Find where the given text appears and provide that cell's center as [x, y] coordinate. 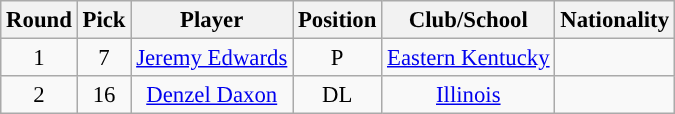
Denzel Daxon [212, 95]
Position [338, 20]
Nationality [614, 20]
7 [104, 58]
2 [39, 95]
16 [104, 95]
DL [338, 95]
1 [39, 58]
Player [212, 20]
Jeremy Edwards [212, 58]
Pick [104, 20]
Round [39, 20]
Eastern Kentucky [468, 58]
P [338, 58]
Illinois [468, 95]
Club/School [468, 20]
